Provide the (x, y) coordinate of the cell's center where the given text is located.  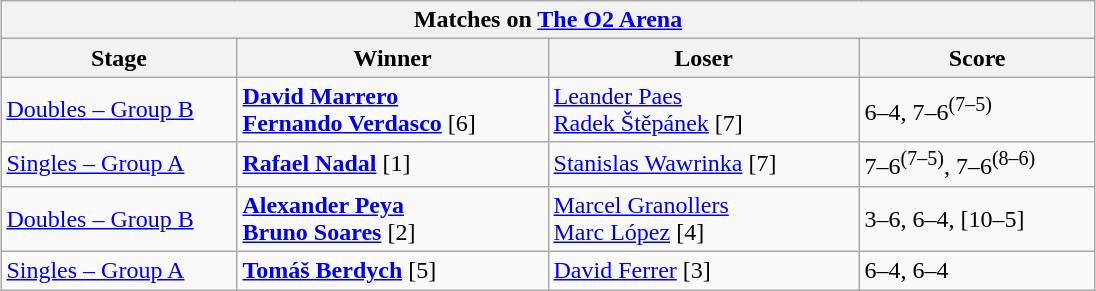
3–6, 6–4, [10–5] (977, 218)
Tomáš Berdych [5] (392, 271)
Marcel Granollers Marc López [4] (704, 218)
Alexander Peya Bruno Soares [2] (392, 218)
David Marrero Fernando Verdasco [6] (392, 110)
Score (977, 58)
Matches on The O2 Arena (548, 20)
Winner (392, 58)
6–4, 7–6(7–5) (977, 110)
7–6(7–5), 7–6(8–6) (977, 164)
Leander Paes Radek Štěpánek [7] (704, 110)
Loser (704, 58)
6–4, 6–4 (977, 271)
David Ferrer [3] (704, 271)
Rafael Nadal [1] (392, 164)
Stage (119, 58)
Stanislas Wawrinka [7] (704, 164)
